Identify which cell holds the provided text, then report its (x, y) central coordinate. 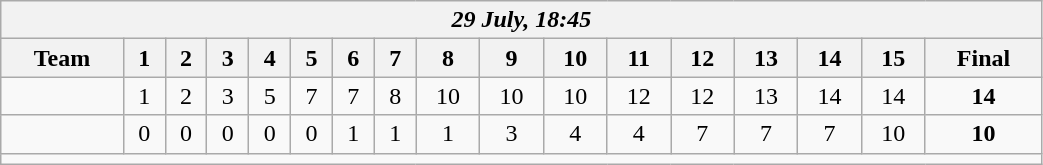
15 (893, 58)
Team (62, 58)
6 (353, 58)
Final (984, 58)
29 July, 18:45 (522, 20)
9 (512, 58)
11 (639, 58)
